Capture the cell that displays the provided text and extract its (X, Y) central coordinate. 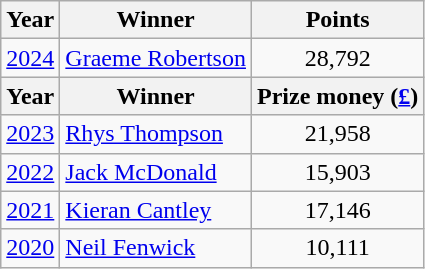
Neil Fenwick (156, 248)
2024 (30, 58)
Rhys Thompson (156, 134)
10,111 (337, 248)
28,792 (337, 58)
17,146 (337, 210)
2020 (30, 248)
Prize money (£) (337, 96)
15,903 (337, 172)
21,958 (337, 134)
Jack McDonald (156, 172)
Kieran Cantley (156, 210)
2023 (30, 134)
Points (337, 20)
2021 (30, 210)
Graeme Robertson (156, 58)
2022 (30, 172)
